From the cell containing the given text, extract its center point as [X, Y] coordinate. 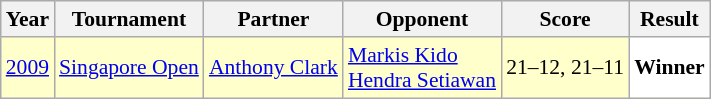
Markis Kido Hendra Setiawan [422, 68]
Winner [670, 68]
Partner [274, 19]
Score [565, 19]
2009 [28, 68]
Singapore Open [129, 68]
Year [28, 19]
Opponent [422, 19]
Anthony Clark [274, 68]
Tournament [129, 19]
Result [670, 19]
21–12, 21–11 [565, 68]
